For the text-containing cell, return its midpoint in [X, Y] coordinate format. 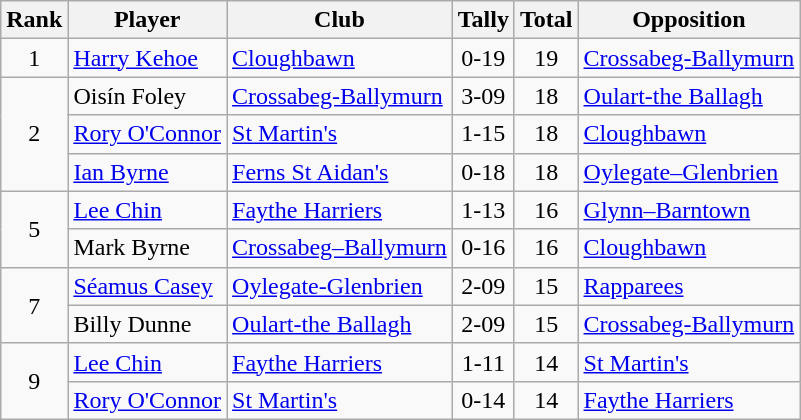
Ferns St Aidan's [340, 172]
Club [340, 20]
0-14 [483, 400]
Tally [483, 20]
Oylegate–Glenbrien [689, 172]
Séamus Casey [148, 286]
Billy Dunne [148, 324]
Oisín Foley [148, 96]
0-19 [483, 58]
0-16 [483, 248]
Rank [34, 20]
Glynn–Barntown [689, 210]
1-13 [483, 210]
Player [148, 20]
Crossabeg–Ballymurn [340, 248]
9 [34, 381]
Oylegate-Glenbrien [340, 286]
3-09 [483, 96]
5 [34, 229]
2 [34, 134]
Total [546, 20]
1 [34, 58]
Harry Kehoe [148, 58]
Rapparees [689, 286]
19 [546, 58]
7 [34, 305]
Opposition [689, 20]
0-18 [483, 172]
1-15 [483, 134]
Ian Byrne [148, 172]
Mark Byrne [148, 248]
1-11 [483, 362]
